Scan for the cell matching the given text and deliver its (X, Y) coordinate at center. 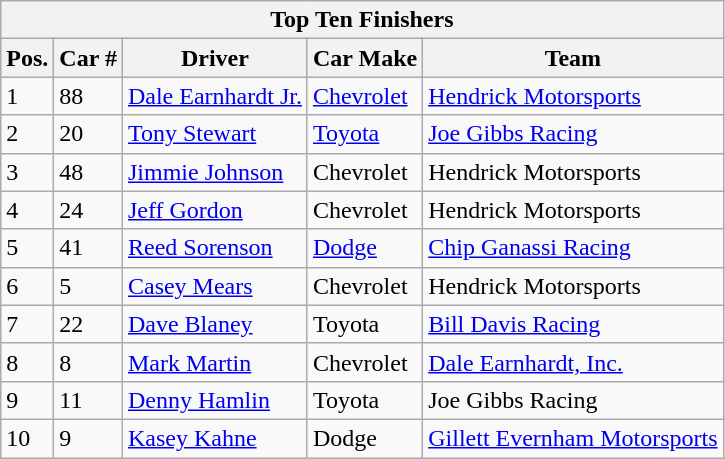
Pos. (28, 58)
24 (88, 210)
Dale Earnhardt Jr. (214, 96)
Dale Earnhardt, Inc. (573, 362)
Mark Martin (214, 362)
2 (28, 134)
Chip Ganassi Racing (573, 248)
Car # (88, 58)
6 (28, 286)
Reed Sorenson (214, 248)
41 (88, 248)
Tony Stewart (214, 134)
22 (88, 324)
48 (88, 172)
Driver (214, 58)
1 (28, 96)
11 (88, 400)
Denny Hamlin (214, 400)
Team (573, 58)
4 (28, 210)
Bill Davis Racing (573, 324)
Car Make (364, 58)
Top Ten Finishers (362, 20)
Casey Mears (214, 286)
Dave Blaney (214, 324)
20 (88, 134)
Jimmie Johnson (214, 172)
Kasey Kahne (214, 438)
3 (28, 172)
Jeff Gordon (214, 210)
Gillett Evernham Motorsports (573, 438)
88 (88, 96)
7 (28, 324)
10 (28, 438)
